Output the (x, y) coordinate of the center of the cell containing the given text.  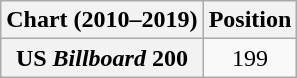
Position (250, 20)
199 (250, 58)
Chart (2010–2019) (102, 20)
US Billboard 200 (102, 58)
